Search for the cell housing the specified text and yield its [X, Y] center coordinate. 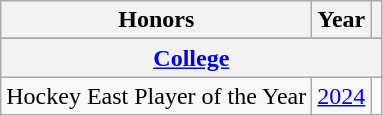
Year [342, 20]
College [192, 58]
Honors [156, 20]
Hockey East Player of the Year [156, 96]
2024 [342, 96]
